Identify which cell holds the provided text, then report its (X, Y) central coordinate. 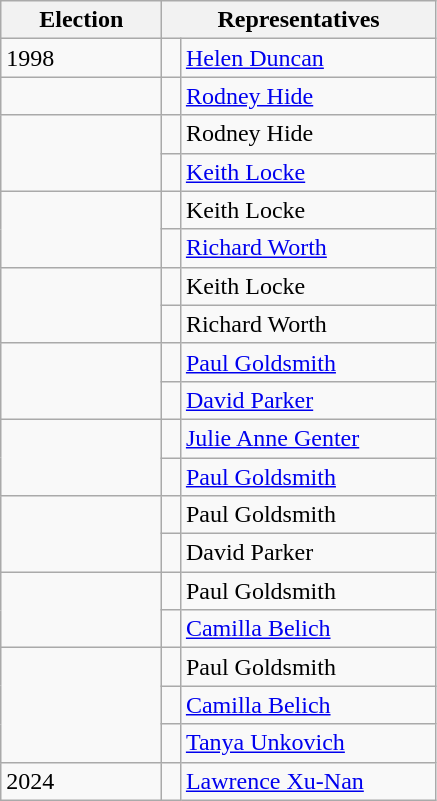
Tanya Unkovich (308, 743)
Election (82, 20)
Helen Duncan (308, 58)
2024 (82, 781)
Representatives (299, 20)
Julie Anne Genter (308, 438)
1998 (82, 58)
Lawrence Xu-Nan (308, 781)
